Locate the cell with the specified text and output its [x, y] center coordinate. 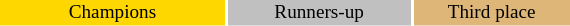
Third place [492, 13]
Runners-up [319, 13]
Champions [112, 13]
